For the text-containing cell, return its midpoint in [X, Y] coordinate format. 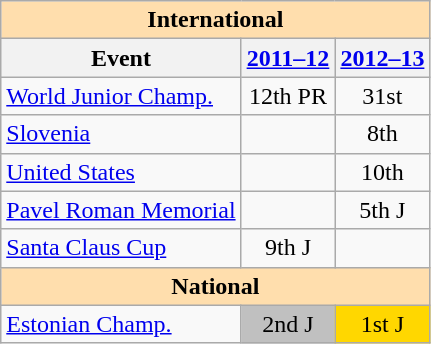
31st [382, 96]
1st J [382, 324]
International [216, 20]
2011–12 [288, 58]
2012–13 [382, 58]
World Junior Champ. [121, 96]
National [216, 286]
8th [382, 134]
Estonian Champ. [121, 324]
Event [121, 58]
Slovenia [121, 134]
12th PR [288, 96]
9th J [288, 248]
Pavel Roman Memorial [121, 210]
2nd J [288, 324]
5th J [382, 210]
Santa Claus Cup [121, 248]
10th [382, 172]
United States [121, 172]
